Extract the [X, Y] coordinate from the center of the cell holding the provided text.  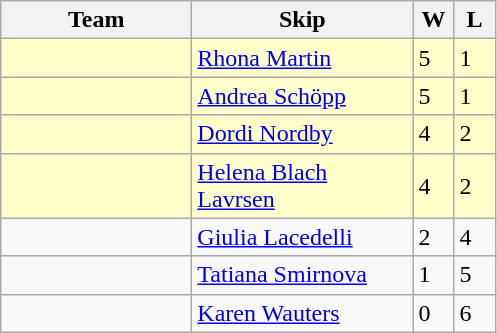
Rhona Martin [302, 58]
Karen Wauters [302, 313]
Helena Blach Lavrsen [302, 186]
Team [96, 20]
Dordi Nordby [302, 134]
0 [434, 313]
Skip [302, 20]
6 [474, 313]
Giulia Lacedelli [302, 237]
Tatiana Smirnova [302, 275]
Andrea Schöpp [302, 96]
W [434, 20]
L [474, 20]
